Return the [X, Y] coordinate for the center point of the cell that contains the specified text.  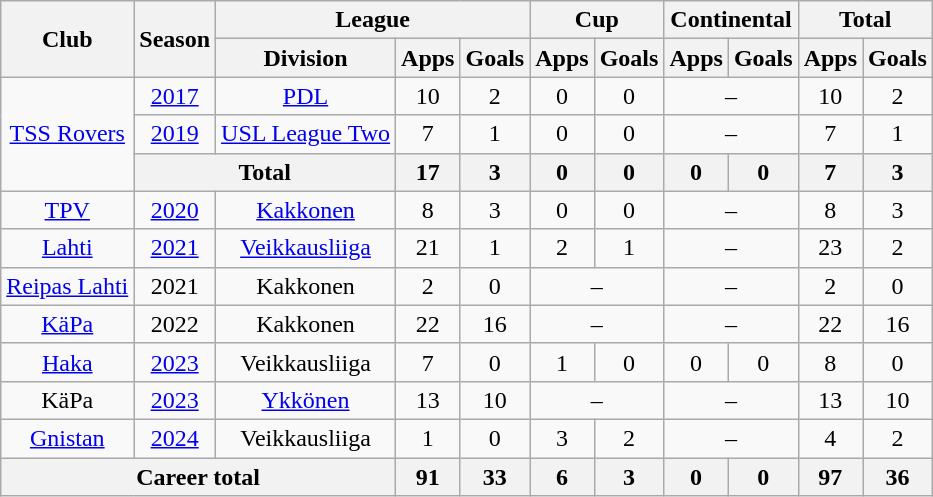
17 [428, 172]
League [373, 20]
6 [562, 477]
2024 [175, 438]
97 [830, 477]
Continental [731, 20]
Ykkönen [306, 400]
36 [898, 477]
21 [428, 248]
Club [68, 39]
2019 [175, 134]
91 [428, 477]
2017 [175, 96]
Reipas Lahti [68, 286]
Lahti [68, 248]
USL League Two [306, 134]
PDL [306, 96]
2020 [175, 210]
TSS Rovers [68, 134]
Haka [68, 362]
2022 [175, 324]
Division [306, 58]
Gnistan [68, 438]
Season [175, 39]
4 [830, 438]
23 [830, 248]
Cup [597, 20]
Career total [198, 477]
TPV [68, 210]
33 [495, 477]
